From the cell containing the given text, extract its center point as [X, Y] coordinate. 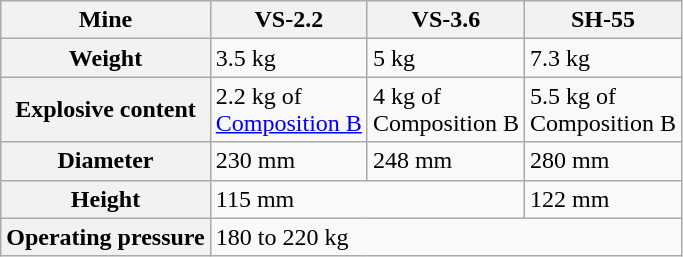
180 to 220 kg [446, 237]
248 mm [446, 161]
5 kg [446, 58]
VS-2.2 [288, 20]
122 mm [602, 199]
280 mm [602, 161]
VS-3.6 [446, 20]
Weight [106, 58]
2.2 kg of Composition B [288, 110]
Diameter [106, 161]
115 mm [367, 199]
4 kg of Composition B [446, 110]
3.5 kg [288, 58]
Explosive content [106, 110]
5.5 kg of Composition B [602, 110]
230 mm [288, 161]
7.3 kg [602, 58]
Operating pressure [106, 237]
Height [106, 199]
SH-55 [602, 20]
Mine [106, 20]
